Search for the cell housing the specified text and yield its [X, Y] center coordinate. 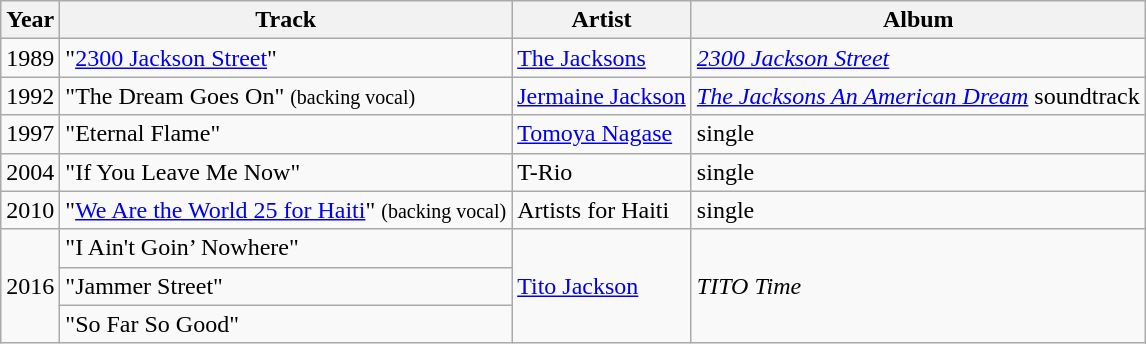
"The Dream Goes On" (backing vocal) [286, 96]
"So Far So Good" [286, 324]
T-Rio [602, 172]
Artists for Haiti [602, 210]
2004 [30, 172]
1992 [30, 96]
The Jacksons [602, 58]
"Jammer Street" [286, 286]
"I Ain't Goin’ Nowhere" [286, 248]
Tomoya Nagase [602, 134]
2300 Jackson Street [918, 58]
2010 [30, 210]
Track [286, 20]
"We Are the World 25 for Haiti" (backing vocal) [286, 210]
Album [918, 20]
Year [30, 20]
TITO Time [918, 286]
Artist [602, 20]
"Eternal Flame" [286, 134]
Tito Jackson [602, 286]
1997 [30, 134]
Jermaine Jackson [602, 96]
"If You Leave Me Now" [286, 172]
"2300 Jackson Street" [286, 58]
1989 [30, 58]
The Jacksons An American Dream soundtrack [918, 96]
2016 [30, 286]
